Output the (X, Y) coordinate of the center of the cell containing the given text.  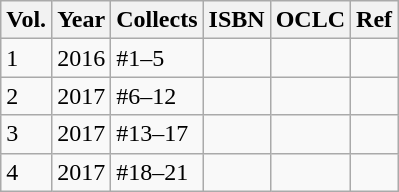
Vol. (26, 20)
3 (26, 134)
1 (26, 58)
OCLC (310, 20)
#13–17 (157, 134)
#18–21 (157, 172)
ISBN (236, 20)
#6–12 (157, 96)
Collects (157, 20)
#1–5 (157, 58)
2 (26, 96)
4 (26, 172)
2016 (82, 58)
Ref (374, 20)
Year (82, 20)
